Identify which cell holds the provided text, then report its (X, Y) central coordinate. 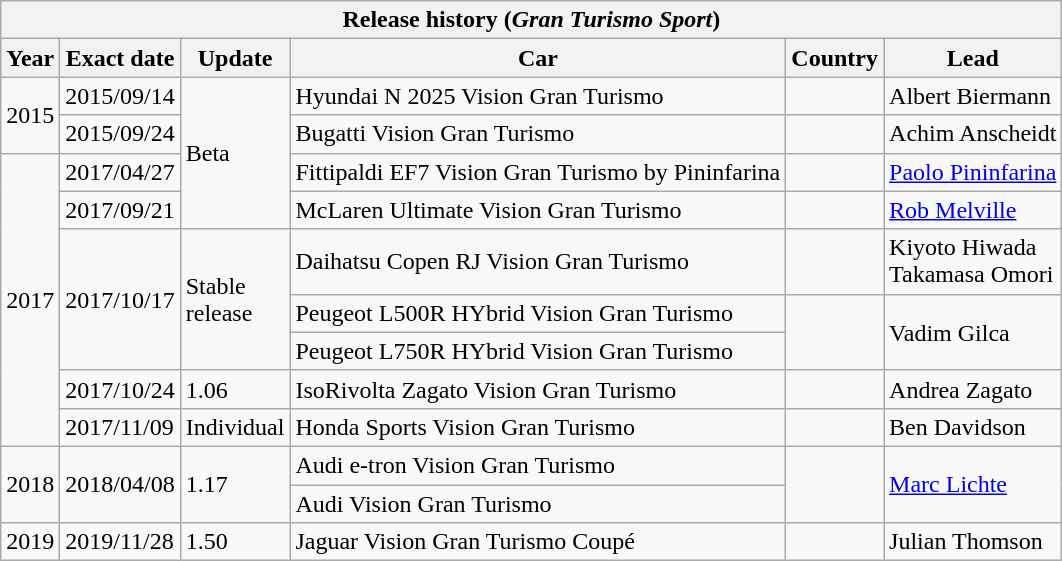
2019/11/28 (120, 542)
Audi Vision Gran Turismo (538, 503)
2015 (30, 115)
Rob Melville (973, 210)
2019 (30, 542)
Marc Lichte (973, 484)
IsoRivolta Zagato Vision Gran Turismo (538, 389)
1.50 (235, 542)
Peugeot L500R HYbrid Vision Gran Turismo (538, 313)
2017/09/21 (120, 210)
McLaren Ultimate Vision Gran Turismo (538, 210)
Peugeot L750R HYbrid Vision Gran Turismo (538, 351)
Jaguar Vision Gran Turismo Coupé (538, 542)
2015/09/24 (120, 134)
Exact date (120, 58)
Lead (973, 58)
Audi e-tron Vision Gran Turismo (538, 465)
Individual (235, 427)
Stablerelease (235, 300)
Paolo Pininfarina (973, 172)
Vadim Gilca (973, 332)
2017 (30, 300)
1.06 (235, 389)
Car (538, 58)
Hyundai N 2025 Vision Gran Turismo (538, 96)
2017/10/17 (120, 300)
Julian Thomson (973, 542)
2017/04/27 (120, 172)
2018/04/08 (120, 484)
Bugatti Vision Gran Turismo (538, 134)
2015/09/14 (120, 96)
Update (235, 58)
Year (30, 58)
2017/10/24 (120, 389)
Achim Anscheidt (973, 134)
2017/11/09 (120, 427)
Albert Biermann (973, 96)
Kiyoto HiwadaTakamasa Omori (973, 262)
Country (835, 58)
Andrea Zagato (973, 389)
Daihatsu Copen RJ Vision Gran Turismo (538, 262)
Fittipaldi EF7 Vision Gran Turismo by Pininfarina (538, 172)
1.17 (235, 484)
2018 (30, 484)
Ben Davidson (973, 427)
Release history (Gran Turismo Sport) (532, 20)
Beta (235, 153)
Honda Sports Vision Gran Turismo (538, 427)
